Identify which cell holds the provided text, then report its [x, y] central coordinate. 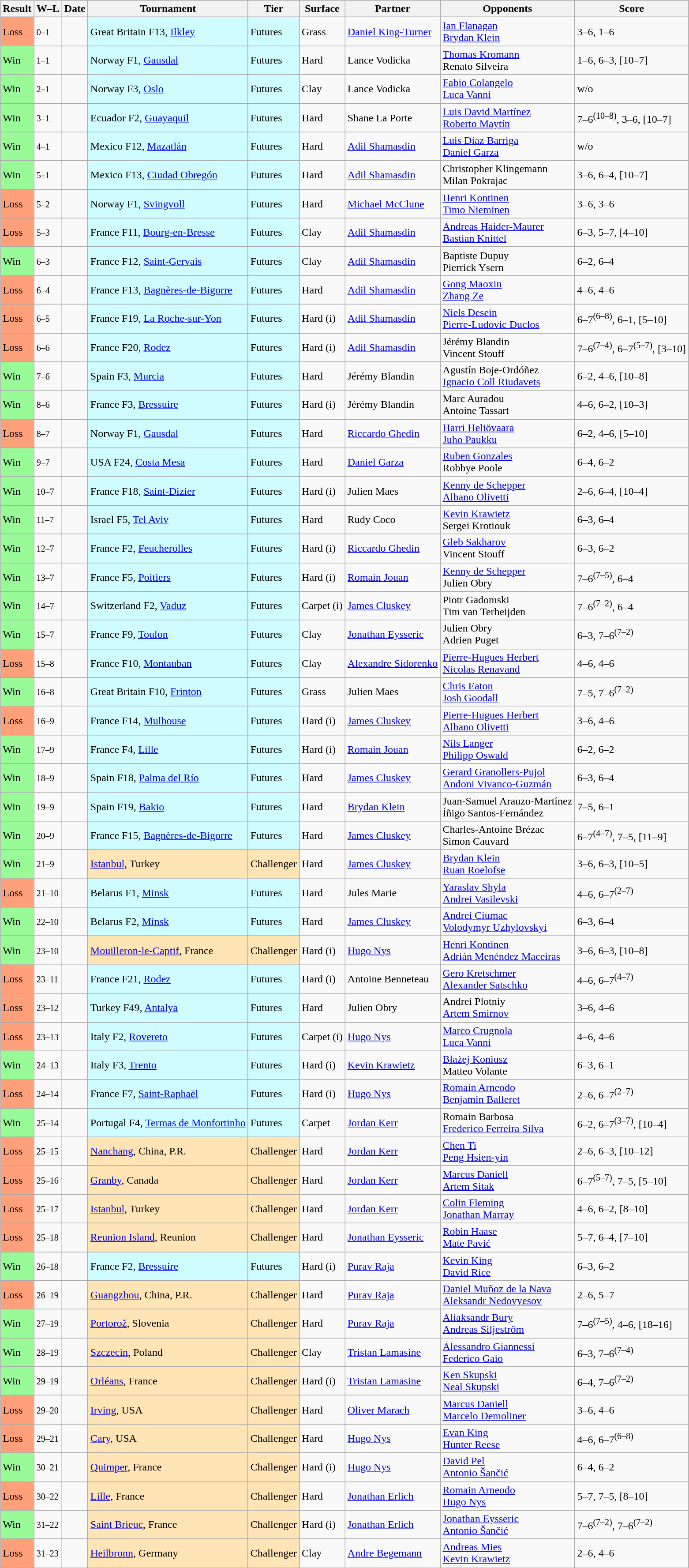
29–21 [48, 1439]
2–1 [48, 89]
24–13 [48, 1065]
0–1 [48, 32]
30–22 [48, 1496]
Henri Kontinen Adrián Menéndez Maceiras [507, 951]
Julien Obry [393, 1008]
France F15, Bagnères-de-Bigorre [168, 836]
Charles-Antoine Brézac Simon Cauvard [507, 836]
7–6(7–2), 6–4 [632, 605]
14–7 [48, 605]
Granby, Canada [168, 1180]
Portorož, Slovenia [168, 1324]
7–6 [48, 376]
Reunion Island, Reunion [168, 1237]
Tournament [168, 9]
Nanchang, China, P.R. [168, 1151]
23–12 [48, 1008]
6–3, 7–6(7–4) [632, 1352]
Heilbronn, Germany [168, 1553]
Andre Begemann [393, 1553]
France F5, Poitiers [168, 577]
26–19 [48, 1295]
Brydan Klein [393, 807]
6–3, 5–7, [4–10] [632, 232]
Henri Kontinen Timo Nieminen [507, 204]
Gong Maoxin Zhang Ze [507, 290]
Pierre-Hugues Herbert Albano Olivetti [507, 720]
Norway F1, Svingvoll [168, 204]
France F12, Saint-Gervais [168, 261]
25–15 [48, 1151]
Andreas Haider-Maurer Bastian Knittel [507, 232]
18–9 [48, 778]
Andreas Mies Kevin Krawietz [507, 1553]
3–1 [48, 117]
Italy F2, Rovereto [168, 1036]
9–7 [48, 463]
5–3 [48, 232]
30–21 [48, 1467]
5–7, 6–4, [7–10] [632, 1237]
France F20, Rodez [168, 347]
29–20 [48, 1410]
Alexandre Sidorenko [393, 663]
6–7(5–7), 7–5, [5–10] [632, 1180]
7–6(7–5), 4–6, [18–16] [632, 1324]
7–6(7–4), 6–7(5–7), [3–10] [632, 347]
Ecuador F2, Guayaquil [168, 117]
Partner [393, 9]
3–6, 3–6 [632, 204]
Israel F5, Tel Aviv [168, 520]
6–2, 4–6, [5–10] [632, 433]
7–5, 7–6(7–2) [632, 692]
Tier [273, 9]
Turkey F49, Antalya [168, 1008]
2–6, 4–6 [632, 1553]
6–4 [48, 290]
Quimper, France [168, 1467]
Mouilleron-le-Captif, France [168, 951]
Jonathan Eysseric Antonio Šančić [507, 1524]
6–3, 7–6(7–2) [632, 635]
Spain F3, Murcia [168, 376]
Julien Obry Adrien Puget [507, 635]
Christopher Klingemann Milan Pokrajac [507, 175]
4–6, 6–7(4–7) [632, 979]
5–2 [48, 204]
5–7, 7–5, [8–10] [632, 1496]
Date [75, 9]
1–1 [48, 60]
6–7(6–8), 6–1, [5–10] [632, 319]
Marco Crugnola Luca Vanni [507, 1036]
Switzerland F2, Vaduz [168, 605]
3–6, 6–4, [10–7] [632, 175]
15–7 [48, 635]
6–2, 6–2 [632, 749]
3–6, 6–3, [10–8] [632, 951]
27–19 [48, 1324]
USA F24, Costa Mesa [168, 463]
Shane La Porte [393, 117]
31–22 [48, 1524]
France F2, Bressuire [168, 1266]
France F7, Saint-Raphaël [168, 1094]
24–14 [48, 1094]
Kevin King David Rice [507, 1266]
France F4, Lille [168, 749]
6–3 [48, 261]
Ruben Gonzales Robbye Poole [507, 463]
Luis David Martínez Roberto Maytín [507, 117]
Thomas Kromann Renato Silveira [507, 60]
Belarus F1, Minsk [168, 893]
Romain Arneodo Hugo Nys [507, 1496]
Harri Heliövaara Juho Paukku [507, 433]
6–6 [48, 347]
Błażej Koniusz Matteo Volante [507, 1065]
Colin Fleming Jonathan Marray [507, 1208]
28–19 [48, 1352]
Surface [322, 9]
Pierre-Hugues Herbert Nicolas Renavand [507, 663]
25–17 [48, 1208]
France F2, Feucherolles [168, 548]
16–8 [48, 692]
Ken Skupski Neal Skupski [507, 1381]
Nils Langer Philipp Oswald [507, 749]
1–6, 6–3, [10–7] [632, 60]
13–7 [48, 577]
2–6, 6–3, [10–12] [632, 1151]
25–18 [48, 1237]
Baptiste Dupuy Pierrick Ysern [507, 261]
France F11, Bourg-en-Bresse [168, 232]
Kenny de Schepper Albano Olivetti [507, 491]
Kevin Krawietz [393, 1065]
3–6, 1–6 [632, 32]
20–9 [48, 836]
Carpet [322, 1123]
Fabio Colangelo Luca Vanni [507, 89]
Mexico F13, Ciudad Obregón [168, 175]
4–1 [48, 147]
23–10 [48, 951]
Belarus F2, Minsk [168, 921]
17–9 [48, 749]
Yaraslav Shyla Andrei Vasilevski [507, 893]
Lille, France [168, 1496]
25–16 [48, 1180]
23–13 [48, 1036]
8–7 [48, 433]
Jules Marie [393, 893]
Italy F3, Trento [168, 1065]
Score [632, 9]
7–5, 6–1 [632, 807]
16–9 [48, 720]
23–11 [48, 979]
Luis Díaz Barriga Daniel Garza [507, 147]
Guangzhou, China, P.R. [168, 1295]
4–6, 6–2, [10–3] [632, 405]
Ian Flanagan Brydan Klein [507, 32]
Rudy Coco [393, 520]
France F10, Montauban [168, 663]
Andrei Plotniy Artem Smirnov [507, 1008]
12–7 [48, 548]
Spain F18, Palma del Río [168, 778]
Romain Barbosa Frederico Ferreira Silva [507, 1123]
21–9 [48, 864]
6–2, 6–4 [632, 261]
Norway F3, Oslo [168, 89]
19–9 [48, 807]
Gleb Sakharov Vincent Stouff [507, 548]
France F18, Saint-Dizier [168, 491]
29–19 [48, 1381]
6–7(4–7), 7–5, [11–9] [632, 836]
Antoine Benneteau [393, 979]
Evan King Hunter Reese [507, 1439]
6–5 [48, 319]
Szczecin, Poland [168, 1352]
Cary, USA [168, 1439]
6–4, 7–6(7–2) [632, 1381]
11–7 [48, 520]
31–23 [48, 1553]
26–18 [48, 1266]
2–6, 5–7 [632, 1295]
France F3, Bressuire [168, 405]
4–6, 6–7(2–7) [632, 893]
Opponents [507, 9]
Daniel Muñoz de la Nava Aleksandr Nedovyesov [507, 1295]
Chen Ti Peng Hsien-yin [507, 1151]
7–6(10–8), 3–6, [10–7] [632, 117]
7–6(7–5), 6–4 [632, 577]
France F14, Mulhouse [168, 720]
6–2, 6–7(3–7), [10–4] [632, 1123]
10–7 [48, 491]
Aliaksandr Bury Andreas Siljeström [507, 1324]
2–6, 6–4, [10–4] [632, 491]
4–6, 6–2, [8–10] [632, 1208]
Juan-Samuel Arauzo-Martínez Íñigo Santos-Fernández [507, 807]
Andrei Ciumac Volodymyr Uzhylovskyi [507, 921]
21–10 [48, 893]
Result [17, 9]
Mexico F12, Mazatlán [168, 147]
W–L [48, 9]
5–1 [48, 175]
Marc Auradou Antoine Tassart [507, 405]
22–10 [48, 921]
Great Britain F10, Frinton [168, 692]
Niels Desein Pierre-Ludovic Duclos [507, 319]
Michael McClune [393, 204]
France F19, La Roche-sur-Yon [168, 319]
Gerard Granollers-Pujol Andoni Vivanco-Guzmán [507, 778]
Great Britain F13, Ilkley [168, 32]
Piotr Gadomski Tim van Terheijden [507, 605]
Daniel King-Turner [393, 32]
Romain Arneodo Benjamin Balleret [507, 1094]
3–6, 6–3, [10–5] [632, 864]
Orléans, France [168, 1381]
8–6 [48, 405]
Portugal F4, Termas de Monfortinho [168, 1123]
France F9, Toulon [168, 635]
Spain F19, Bakio [168, 807]
Oliver Marach [393, 1410]
Marcus Daniell Marcelo Demoliner [507, 1410]
France F21, Rodez [168, 979]
Gero Kretschmer Alexander Satschko [507, 979]
Marcus Daniell Artem Sitak [507, 1180]
Kenny de Schepper Julien Obry [507, 577]
Agustín Boje-Ordóñez Ignacio Coll Riudavets [507, 376]
Jérémy Blandin Vincent Stouff [507, 347]
6–2, 4–6, [10–8] [632, 376]
Alessandro Giannessi Federico Gaio [507, 1352]
15–8 [48, 663]
6–3, 6–1 [632, 1065]
Kevin Krawietz Sergei Krotiouk [507, 520]
Chris Eaton Josh Goodall [507, 692]
2–6, 6–7(2–7) [632, 1094]
7–6(7–2), 7–6(7–2) [632, 1524]
Daniel Garza [393, 463]
4–6, 6–7(6–8) [632, 1439]
25–14 [48, 1123]
Saint Brieuc, France [168, 1524]
Brydan Klein Ruan Roelofse [507, 864]
Robin Haase Mate Pavić [507, 1237]
Irving, USA [168, 1410]
David Pel Antonio Šančić [507, 1467]
France F13, Bagnères-de-Bigorre [168, 290]
